Extract the [X, Y] coordinate from the center of the cell holding the provided text.  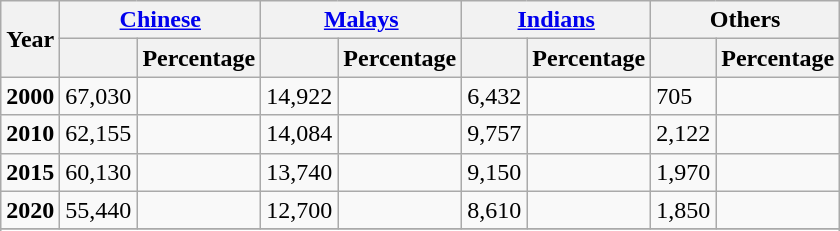
Malays [362, 20]
2,122 [684, 134]
14,922 [300, 96]
Year [30, 39]
2010 [30, 134]
2020 [30, 210]
8,610 [494, 210]
1,850 [684, 210]
62,155 [98, 134]
Others [746, 20]
60,130 [98, 172]
55,440 [98, 210]
9,150 [494, 172]
6,432 [494, 96]
2015 [30, 172]
13,740 [300, 172]
Indians [556, 20]
1,970 [684, 172]
14,084 [300, 134]
67,030 [98, 96]
2000 [30, 96]
12,700 [300, 210]
9,757 [494, 134]
Chinese [160, 20]
705 [684, 96]
